From the cell containing the given text, extract its center point as (x, y) coordinate. 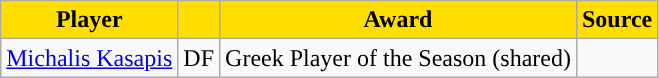
Michalis Kasapis (90, 58)
DF (199, 58)
Greek Player of the Season (shared) (398, 58)
Player (90, 20)
Source (616, 20)
Award (398, 20)
